Search for the cell housing the specified text and yield its (x, y) center coordinate. 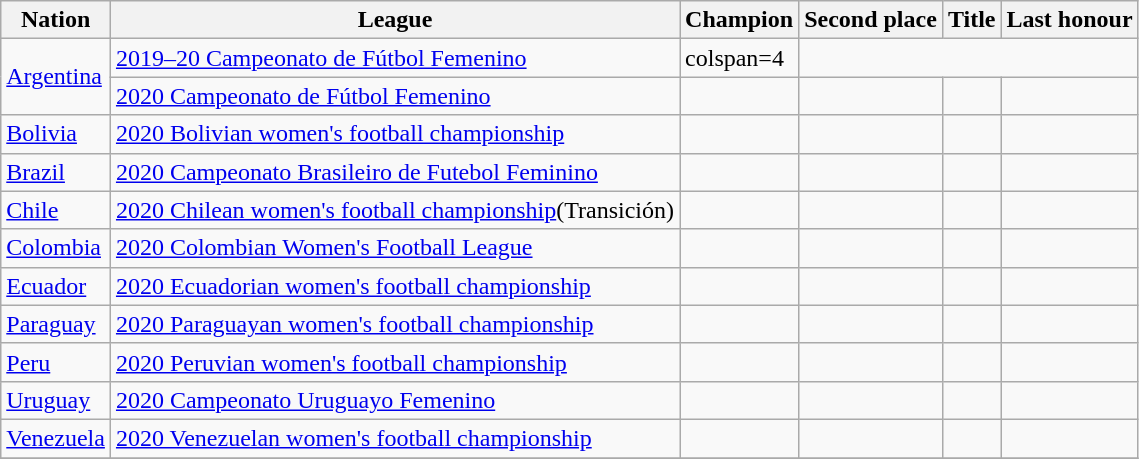
Ecuador (56, 286)
2020 Paraguayan women's football championship (394, 324)
2020 Venezuelan women's football championship (394, 438)
2020 Peruvian women's football championship (394, 362)
Peru (56, 362)
Venezuela (56, 438)
Nation (56, 20)
Second place (871, 20)
2020 Campeonato de Fútbol Femenino (394, 96)
Colombia (56, 248)
Bolivia (56, 134)
2020 Campeonato Brasileiro de Futebol Feminino (394, 172)
2020 Colombian Women's Football League (394, 248)
2020 Chilean women's football championship(Transición) (394, 210)
Chile (56, 210)
2020 Bolivian women's football championship (394, 134)
Paraguay (56, 324)
Title (972, 20)
2020 Campeonato Uruguayo Femenino (394, 400)
Uruguay (56, 400)
Argentina (56, 77)
colspan=4 (740, 58)
Brazil (56, 172)
2019–20 Campeonato de Fútbol Femenino (394, 58)
Last honour (1070, 20)
2020 Ecuadorian women's football championship (394, 286)
League (394, 20)
Champion (740, 20)
